Identify which cell holds the provided text, then report its (X, Y) central coordinate. 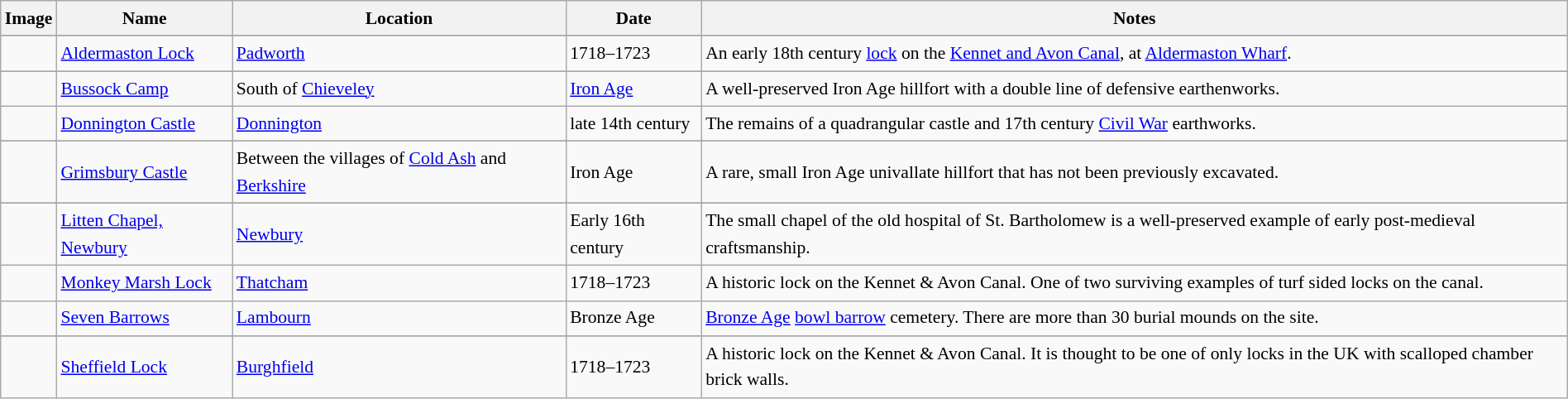
Bussock Camp (144, 89)
late 14th century (633, 124)
The remains of a quadrangular castle and 17th century Civil War earthworks. (1135, 124)
A well-preserved Iron Age hillfort with a double line of defensive earthenworks. (1135, 89)
A rare, small Iron Age univallate hillfort that has not been previously excavated. (1135, 172)
Bronze Age (633, 320)
Early 16th century (633, 235)
Burghfield (399, 368)
Donnington Castle (144, 124)
An early 18th century lock on the Kennet and Avon Canal, at Aldermaston Wharf. (1135, 55)
Litten Chapel, Newbury (144, 235)
Sheffield Lock (144, 368)
South of Chieveley (399, 89)
Name (144, 18)
Between the villages of Cold Ash and Berkshire (399, 172)
Thatcham (399, 283)
Donnington (399, 124)
Lambourn (399, 320)
Monkey Marsh Lock (144, 283)
Grimsbury Castle (144, 172)
Seven Barrows (144, 320)
The small chapel of the old hospital of St. Bartholomew is a well-preserved example of early post-medieval craftsmanship. (1135, 235)
A historic lock on the Kennet & Avon Canal. It is thought to be one of only locks in the UK with scalloped chamber brick walls. (1135, 368)
Image (29, 18)
Date (633, 18)
Newbury (399, 235)
Bronze Age bowl barrow cemetery. There are more than 30 burial mounds on the site. (1135, 320)
Location (399, 18)
Aldermaston Lock (144, 55)
A historic lock on the Kennet & Avon Canal. One of two surviving examples of turf sided locks on the canal. (1135, 283)
Notes (1135, 18)
Padworth (399, 55)
